Pinpoint the cell where the given text exists, returning its (X, Y) midpoint coordinate. 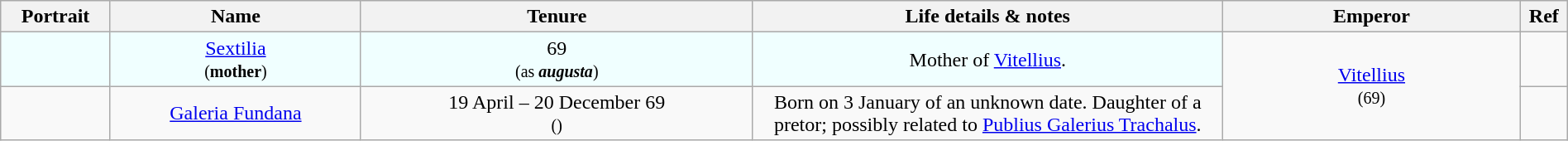
Sextilia(mother) (235, 60)
Emperor (1371, 17)
Tenure (557, 17)
Portrait (56, 17)
Ref (1543, 17)
Galeria Fundana (235, 113)
Name (235, 17)
19 April – 20 December 69() (557, 113)
Life details & notes (987, 17)
69(as augusta) (557, 60)
Born on 3 January of an unknown date. Daughter of a pretor; possibly related to Publius Galerius Trachalus. (987, 113)
Mother of Vitellius. (987, 60)
Vitellius(69) (1371, 86)
